Determine the (x, y) coordinate at the center of the cell enclosing the given text.  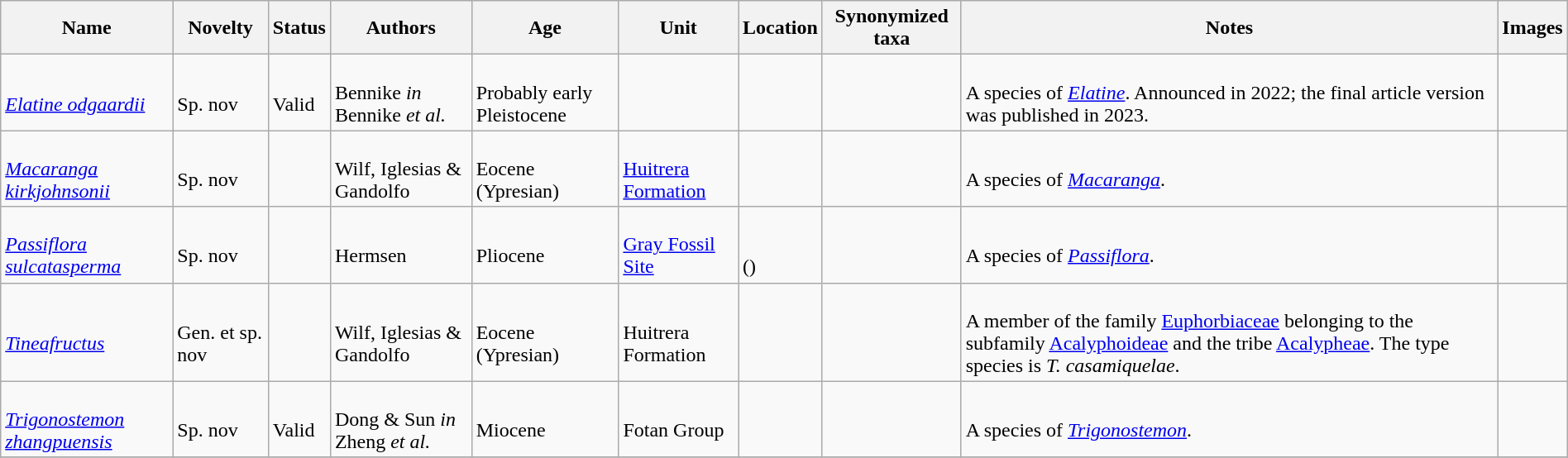
Location (781, 28)
Images (1532, 28)
Hermsen (400, 245)
A species of Elatine. Announced in 2022; the final article version was published in 2023. (1229, 93)
Probably early Pleistocene (545, 93)
Age (545, 28)
Gray Fossil Site (678, 245)
Dong & Sun in Zheng et al. (400, 419)
Trigonostemon zhangpuensis (87, 419)
Status (299, 28)
() (781, 245)
Gen. et sp. nov (221, 332)
Authors (400, 28)
A species of Passiflora. (1229, 245)
Passiflora sulcatasperma (87, 245)
Elatine odgaardii (87, 93)
Miocene (545, 419)
Synonymized taxa (892, 28)
Fotan Group (678, 419)
Novelty (221, 28)
A member of the family Euphorbiaceae belonging to the subfamily Acalyphoideae and the tribe Acalypheae. The type species is T. casamiquelae. (1229, 332)
Notes (1229, 28)
Pliocene (545, 245)
Unit (678, 28)
A species of Macaranga. (1229, 169)
Bennike in Bennike et al. (400, 93)
Tineafructus (87, 332)
Name (87, 28)
A species of Trigonostemon. (1229, 419)
Macaranga kirkjohnsonii (87, 169)
